Identify which cell holds the provided text, then report its (X, Y) central coordinate. 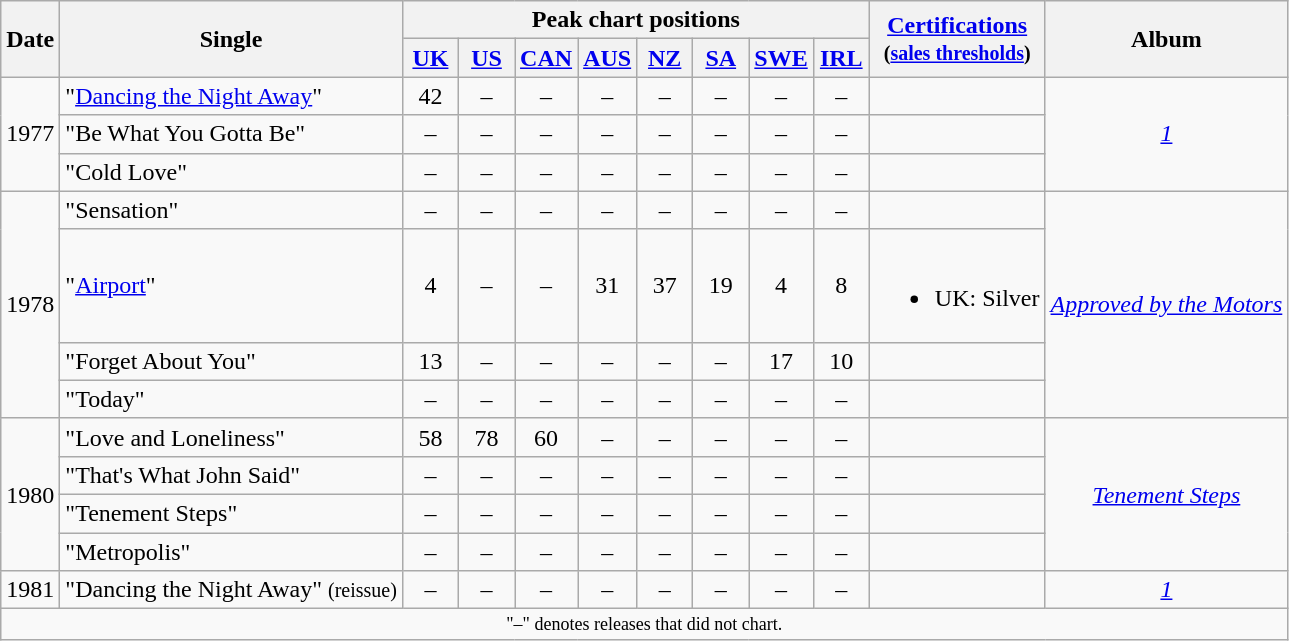
Approved by the Motors (1166, 304)
1981 (30, 590)
"Sensation" (232, 210)
Album (1166, 39)
SWE (781, 58)
8 (841, 286)
31 (608, 286)
CAN (546, 58)
Certifications(sales thresholds) (957, 39)
19 (721, 286)
"Tenement Steps" (232, 513)
1980 (30, 494)
Single (232, 39)
"Airport" (232, 286)
"Love and Loneliness" (232, 437)
UK: Silver (957, 286)
1978 (30, 304)
"That's What John Said" (232, 475)
Tenement Steps (1166, 494)
"Dancing the Night Away" (reissue) (232, 590)
"Cold Love" (232, 172)
"Dancing the Night Away" (232, 96)
60 (546, 437)
10 (841, 361)
US (486, 58)
37 (665, 286)
Date (30, 39)
"Be What You Gotta Be" (232, 134)
UK (430, 58)
78 (486, 437)
NZ (665, 58)
17 (781, 361)
"–" denotes releases that did not chart. (644, 624)
13 (430, 361)
AUS (608, 58)
IRL (841, 58)
"Metropolis" (232, 551)
42 (430, 96)
"Today" (232, 399)
Peak chart positions (636, 20)
58 (430, 437)
"Forget About You" (232, 361)
SA (721, 58)
1977 (30, 134)
